Capture the cell that displays the provided text and extract its [X, Y] central coordinate. 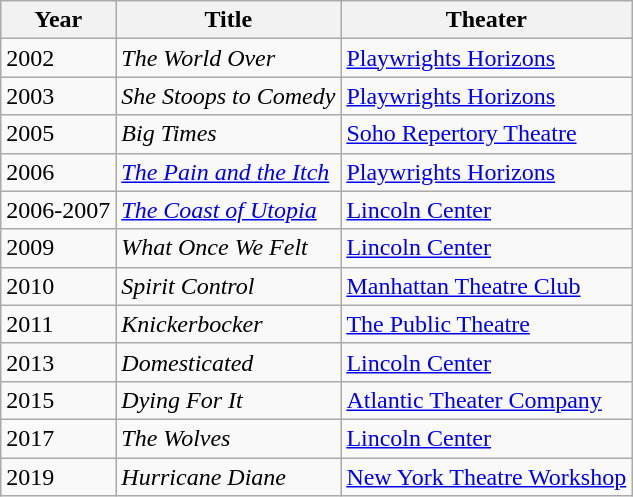
Atlantic Theater Company [486, 400]
2006-2007 [58, 210]
Theater [486, 20]
Manhattan Theatre Club [486, 286]
What Once We Felt [228, 248]
Soho Repertory Theatre [486, 134]
2003 [58, 96]
The World Over [228, 58]
New York Theatre Workshop [486, 477]
Big Times [228, 134]
2009 [58, 248]
2019 [58, 477]
2005 [58, 134]
2010 [58, 286]
Knickerbocker [228, 324]
2011 [58, 324]
2006 [58, 172]
Year [58, 20]
2013 [58, 362]
Domesticated [228, 362]
She Stoops to Comedy [228, 96]
2017 [58, 438]
The Wolves [228, 438]
Spirit Control [228, 286]
Title [228, 20]
2015 [58, 400]
The Public Theatre [486, 324]
Dying For It [228, 400]
Hurricane Diane [228, 477]
The Pain and the Itch [228, 172]
2002 [58, 58]
The Coast of Utopia [228, 210]
